Pinpoint the cell where the given text exists, returning its [x, y] midpoint coordinate. 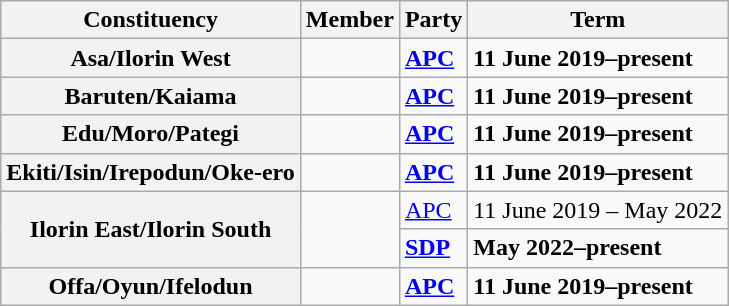
Baruten/Kaiama [151, 96]
Ilorin East/Ilorin South [151, 229]
Term [598, 20]
Constituency [151, 20]
Member [350, 20]
11 June 2019 – May 2022 [598, 210]
May 2022–present [598, 248]
Asa/Ilorin West [151, 58]
Party [433, 20]
Ekiti/Isin/Irepodun/Oke-ero [151, 172]
SDP [433, 248]
Offa/Oyun/Ifelodun [151, 286]
Edu/Moro/Pategi [151, 134]
